Pinpoint the cell where the given text exists, returning its (X, Y) midpoint coordinate. 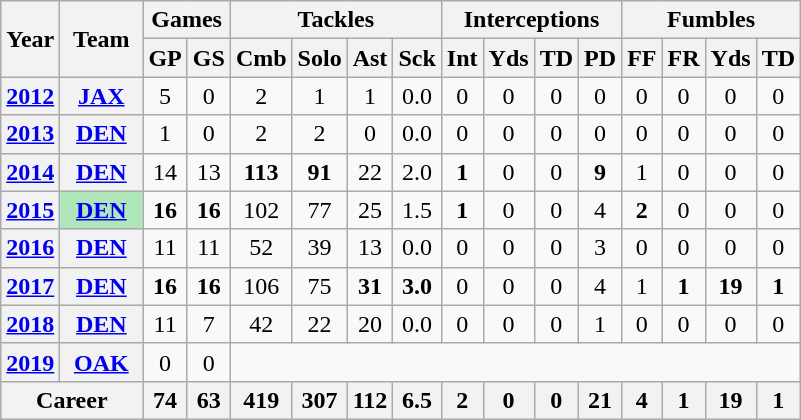
102 (261, 210)
Int (462, 58)
39 (320, 248)
Interceptions (531, 20)
112 (370, 400)
2016 (30, 248)
OAK (102, 362)
Fumbles (712, 20)
20 (370, 324)
3.0 (417, 286)
106 (261, 286)
113 (261, 172)
42 (261, 324)
77 (320, 210)
2014 (30, 172)
2012 (30, 96)
PD (600, 58)
91 (320, 172)
63 (208, 400)
JAX (102, 96)
Team (102, 39)
2018 (30, 324)
GP (165, 58)
5 (165, 96)
2015 (30, 210)
25 (370, 210)
14 (165, 172)
2013 (30, 134)
74 (165, 400)
Cmb (261, 58)
307 (320, 400)
Year (30, 39)
52 (261, 248)
1.5 (417, 210)
Sck (417, 58)
Tackles (336, 20)
75 (320, 286)
6.5 (417, 400)
Games (186, 20)
FR (684, 58)
Solo (320, 58)
7 (208, 324)
GS (208, 58)
21 (600, 400)
Career (72, 400)
9 (600, 172)
FF (642, 58)
Ast (370, 58)
2019 (30, 362)
3 (600, 248)
31 (370, 286)
419 (261, 400)
2.0 (417, 172)
2017 (30, 286)
